For the text-containing cell, return its midpoint in [x, y] coordinate format. 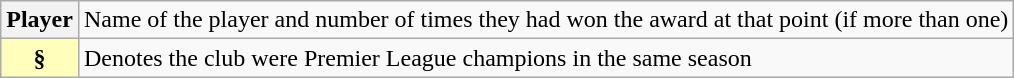
§ [40, 58]
Player [40, 20]
Denotes the club were Premier League champions in the same season [546, 58]
Name of the player and number of times they had won the award at that point (if more than one) [546, 20]
